From the cell containing the given text, extract its center point as (x, y) coordinate. 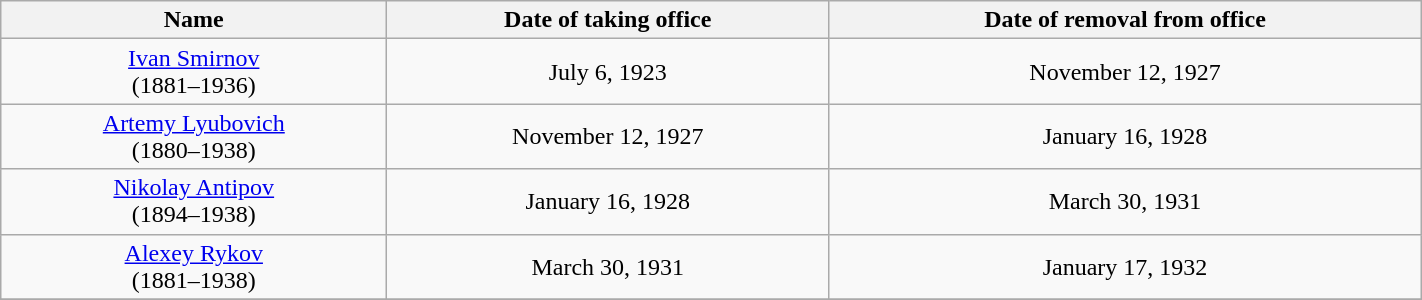
July 6, 1923 (608, 72)
Alexey Rykov(1881–1938) (194, 266)
Date of removal from office (1126, 20)
Nikolay Antipov(1894–1938) (194, 202)
Ivan Smirnov(1881–1936) (194, 72)
Name (194, 20)
January 17, 1932 (1126, 266)
Artemy Lyubovich(1880–1938) (194, 136)
Date of taking office (608, 20)
